Identify which cell holds the provided text, then report its [X, Y] central coordinate. 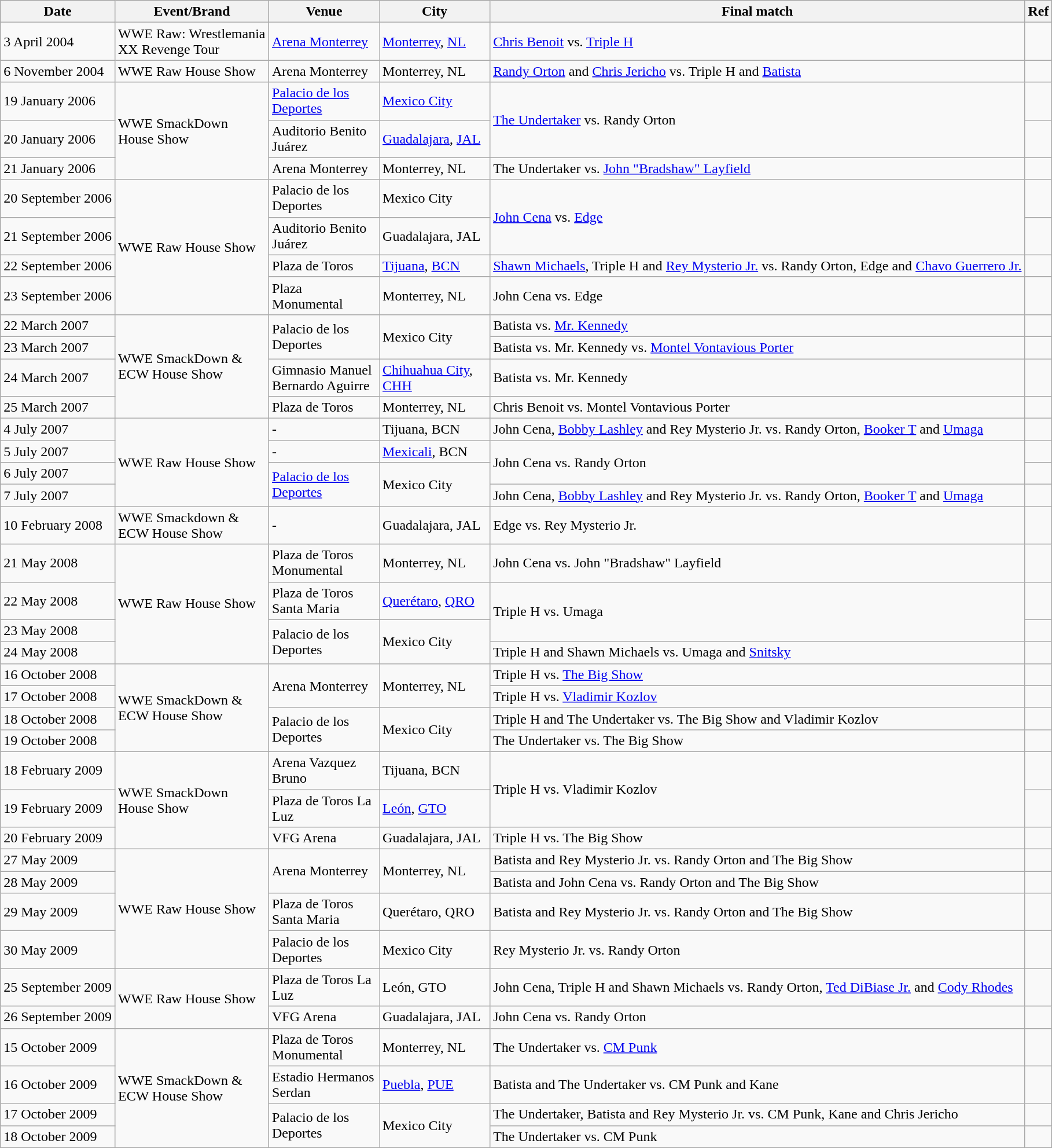
19 January 2006 [58, 101]
21 January 2006 [58, 168]
23 September 2006 [58, 295]
7 July 2007 [58, 496]
22 May 2008 [58, 601]
4 July 2007 [58, 430]
Mexicali, BCN [435, 452]
The Undertaker vs. John "Bradshaw" Layfield [757, 168]
17 October 2009 [58, 1114]
24 March 2007 [58, 377]
21 May 2008 [58, 563]
Batista vs. Mr. Kennedy vs. Montel Vontavious Porter [757, 347]
The Undertaker, Batista and Rey Mysterio Jr. vs. CM Punk, Kane and Chris Jericho [757, 1114]
Date [58, 12]
19 February 2009 [58, 808]
Puebla, PUE [435, 1085]
17 October 2008 [58, 696]
Gimnasio Manuel Bernardo Aguirre [324, 377]
Chris Benoit vs. Triple H [757, 42]
6 July 2007 [58, 474]
26 September 2009 [58, 1017]
Final match [757, 12]
5 July 2007 [58, 452]
18 October 2008 [58, 718]
15 October 2009 [58, 1047]
20 January 2006 [58, 139]
Ref [1038, 12]
18 October 2009 [58, 1136]
WWE Raw: Wrestlemania XX Revenge Tour [192, 42]
The Undertaker vs. The Big Show [757, 740]
24 May 2008 [58, 652]
John Cena, Triple H and Shawn Michaels vs. Randy Orton, Ted DiBiase Jr. and Cody Rhodes [757, 988]
16 October 2008 [58, 674]
27 May 2009 [58, 860]
25 March 2007 [58, 408]
Rey Mysterio Jr. vs. Randy Orton [757, 949]
Estadio Hermanos Serdan [324, 1085]
Chris Benoit vs. Montel Vontavious Porter [757, 408]
21 September 2006 [58, 236]
23 May 2008 [58, 630]
3 April 2004 [58, 42]
Event/Brand [192, 12]
19 October 2008 [58, 740]
22 September 2006 [58, 266]
30 May 2009 [58, 949]
20 September 2006 [58, 198]
Plaza Monumental [324, 295]
23 March 2007 [58, 347]
WWE Smackdown & ECW House Show [192, 526]
6 November 2004 [58, 71]
Venue [324, 12]
John Cena vs. John "Bradshaw" Layfield [757, 563]
10 February 2008 [58, 526]
29 May 2009 [58, 912]
16 October 2009 [58, 1085]
The Undertaker vs. Randy Orton [757, 120]
Randy Orton and Chris Jericho vs. Triple H and Batista [757, 71]
20 February 2009 [58, 838]
18 February 2009 [58, 770]
Chihuahua City, CHH [435, 377]
City [435, 12]
Batista and The Undertaker vs. CM Punk and Kane [757, 1085]
25 September 2009 [58, 988]
Batista and John Cena vs. Randy Orton and The Big Show [757, 882]
Edge vs. Rey Mysterio Jr. [757, 526]
Triple H vs. Umaga [757, 611]
Triple H and Shawn Michaels vs. Umaga and Snitsky [757, 652]
Triple H and The Undertaker vs. The Big Show and Vladimir Kozlov [757, 718]
Arena Vazquez Bruno [324, 770]
Shawn Michaels, Triple H and Rey Mysterio Jr. vs. Randy Orton, Edge and Chavo Guerrero Jr. [757, 266]
22 March 2007 [58, 325]
28 May 2009 [58, 882]
